Search for the cell housing the specified text and yield its [x, y] center coordinate. 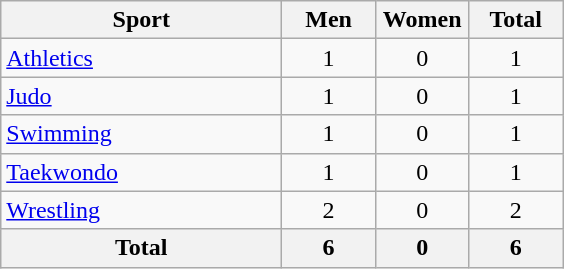
Sport [142, 20]
Wrestling [142, 210]
Men [329, 20]
Taekwondo [142, 172]
Women [422, 20]
Swimming [142, 134]
Judo [142, 96]
Athletics [142, 58]
